From the cell containing the given text, extract its center point as (X, Y) coordinate. 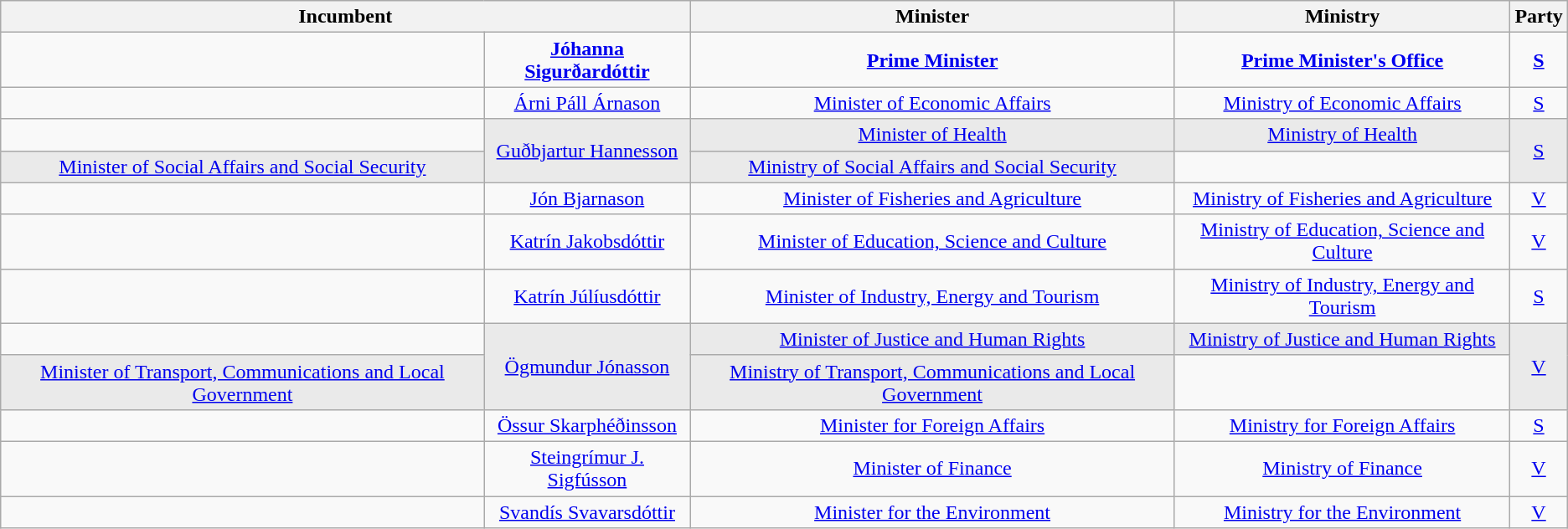
Katrín Júlíusdóttir (587, 296)
Minister of Finance (933, 469)
Ministry of Education, Science and Culture (1342, 241)
Ministry of Social Affairs and Social Security (933, 167)
Minister for the Environment (933, 511)
Minister of Health (933, 135)
Minister of Transport, Communications and Local Government (243, 382)
Össur Skarphéðinsson (587, 425)
Guðbjartur Hannesson (587, 151)
Ministry of Economic Affairs (1342, 103)
Ministry of Finance (1342, 469)
Ögmundur Jónasson (587, 367)
Minister of Social Affairs and Social Security (243, 167)
Ministry (1342, 17)
Jón Bjarnason (587, 198)
Katrín Jakobsdóttir (587, 241)
Minister of Education, Science and Culture (933, 241)
Minister of Industry, Energy and Tourism (933, 296)
Ministry for the Environment (1342, 511)
Steingrímur J. Sigfússon (587, 469)
Minister (933, 17)
Ministry of Transport, Communications and Local Government (933, 382)
Ministry of Health (1342, 135)
Ministry for Foreign Affairs (1342, 425)
Prime Minister's Office (1342, 60)
Minister of Justice and Human Rights (933, 339)
Ministry of Fisheries and Agriculture (1342, 198)
Prime Minister (933, 60)
Jóhanna Sigurðardóttir (587, 60)
Incumbent (345, 17)
Minister for Foreign Affairs (933, 425)
Party (1539, 17)
Minister of Fisheries and Agriculture (933, 198)
Árni Páll Árnason (587, 103)
Svandís Svavarsdóttir (587, 511)
Ministry of Industry, Energy and Tourism (1342, 296)
Ministry of Justice and Human Rights (1342, 339)
Minister of Economic Affairs (933, 103)
